Return (x, y) of the center of cell containing provided text 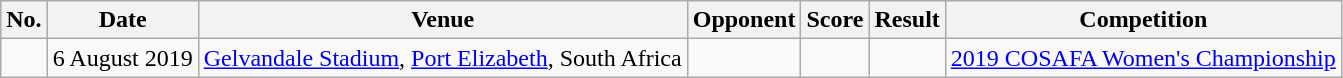
Competition (1143, 20)
Gelvandale Stadium, Port Elizabeth, South Africa (442, 58)
Score (835, 20)
2019 COSAFA Women's Championship (1143, 58)
Opponent (744, 20)
Date (122, 20)
6 August 2019 (122, 58)
No. (24, 20)
Result (907, 20)
Venue (442, 20)
